Detect which cell encompasses the target text, then output its (x, y) center coordinate. 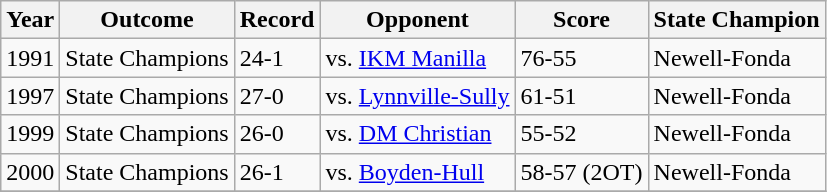
24-1 (277, 58)
26-0 (277, 134)
Outcome (147, 20)
State Champion (736, 20)
27-0 (277, 96)
Opponent (418, 20)
76-55 (582, 58)
vs. Boyden-Hull (418, 172)
55-52 (582, 134)
1999 (30, 134)
vs. DM Christian (418, 134)
vs. IKM Manilla (418, 58)
2000 (30, 172)
61-51 (582, 96)
Year (30, 20)
26-1 (277, 172)
1997 (30, 96)
Record (277, 20)
1991 (30, 58)
Score (582, 20)
58-57 (2OT) (582, 172)
vs. Lynnville-Sully (418, 96)
